Extract the [X, Y] coordinate from the center of the cell holding the provided text.  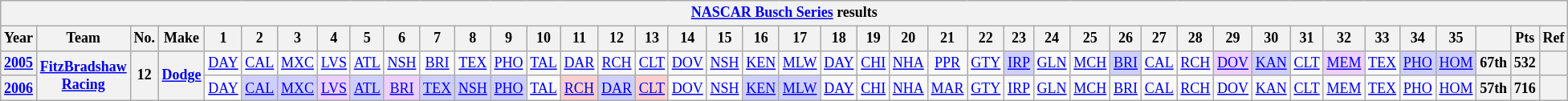
PPR [947, 63]
Year [19, 38]
14 [687, 38]
2 [260, 38]
4 [334, 38]
3 [298, 38]
2005 [19, 63]
29 [1233, 38]
28 [1195, 38]
67th [1493, 63]
No. [145, 38]
5 [367, 38]
FitzBradshaw Racing [83, 75]
30 [1271, 38]
Team [83, 38]
13 [652, 38]
57th [1493, 88]
24 [1052, 38]
MAR [947, 88]
32 [1344, 38]
26 [1126, 38]
33 [1383, 38]
Pts [1525, 38]
21 [947, 38]
16 [761, 38]
9 [509, 38]
27 [1159, 38]
1 [223, 38]
532 [1525, 63]
Dodge [181, 75]
6 [401, 38]
8 [472, 38]
2006 [19, 88]
716 [1525, 88]
15 [724, 38]
31 [1307, 38]
34 [1418, 38]
23 [1020, 38]
20 [909, 38]
Ref [1554, 38]
35 [1456, 38]
NASCAR Busch Series results [784, 13]
22 [986, 38]
7 [438, 38]
17 [800, 38]
Make [181, 38]
11 [580, 38]
19 [874, 38]
10 [544, 38]
25 [1090, 38]
18 [839, 38]
